For the text-containing cell, return its midpoint in [X, Y] coordinate format. 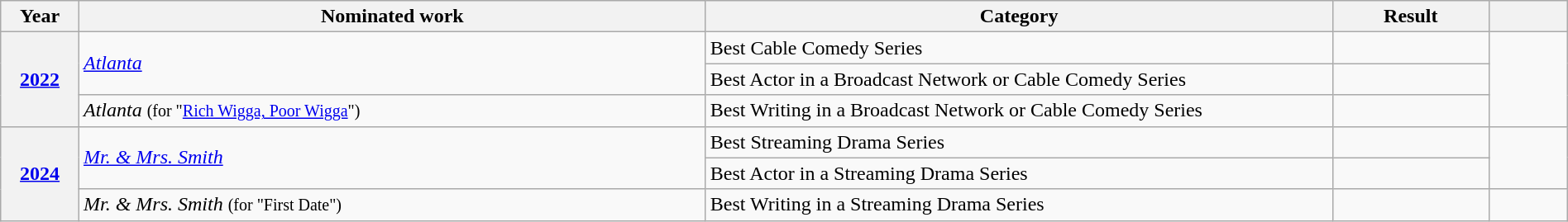
Best Writing in a Streaming Drama Series [1019, 205]
Nominated work [392, 17]
Best Actor in a Streaming Drama Series [1019, 173]
Result [1411, 17]
Best Actor in a Broadcast Network or Cable Comedy Series [1019, 79]
Mr. & Mrs. Smith (for "First Date") [392, 205]
Atlanta (for "Rich Wigga, Poor Wigga") [392, 111]
Best Streaming Drama Series [1019, 142]
2022 [40, 79]
2024 [40, 173]
Atlanta [392, 64]
Mr. & Mrs. Smith [392, 158]
Category [1019, 17]
Best Cable Comedy Series [1019, 48]
Year [40, 17]
Best Writing in a Broadcast Network or Cable Comedy Series [1019, 111]
